For the text-containing cell, return its midpoint in (X, Y) coordinate format. 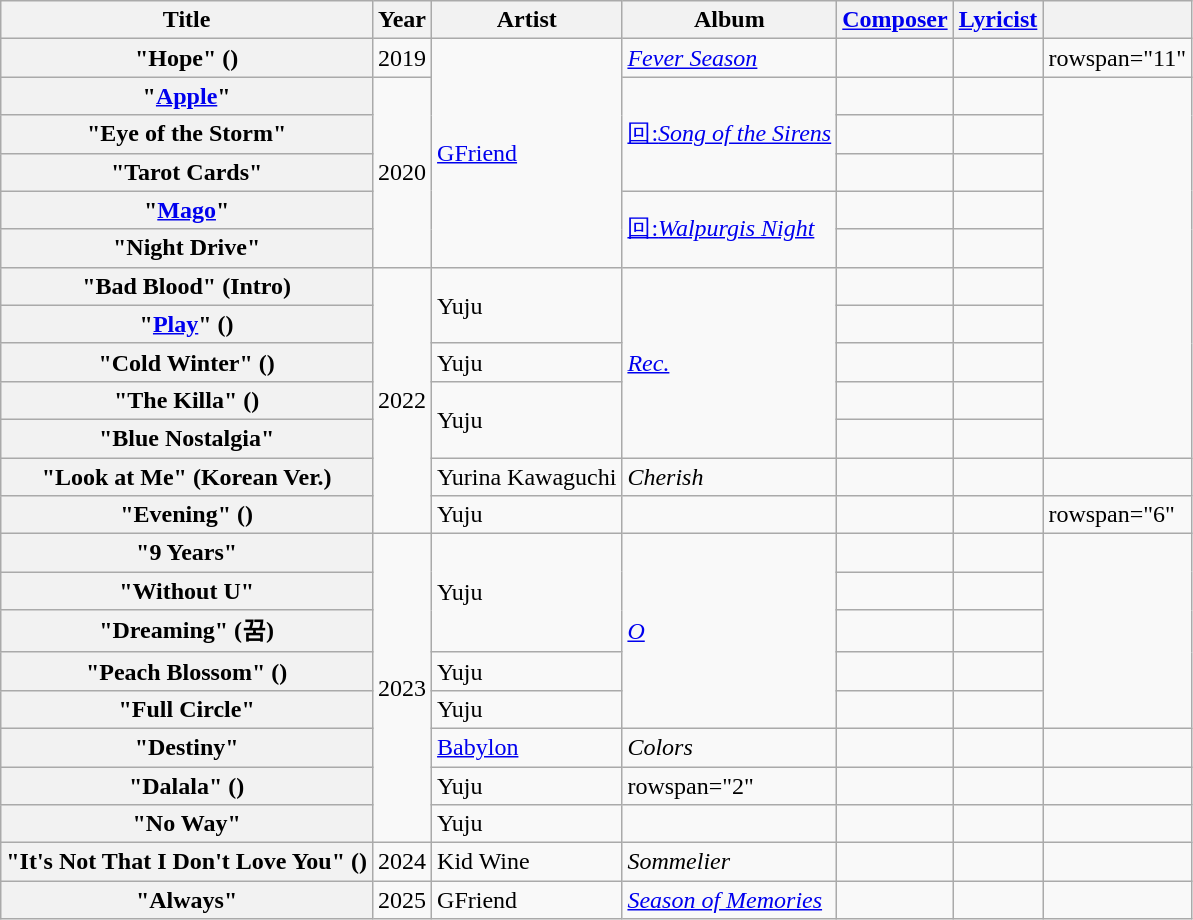
"Dreaming" (꿈) (187, 632)
"Night Drive" (187, 248)
"Play" () (187, 324)
"Hope" () (187, 58)
Cherish (730, 477)
rowspan="2" (730, 785)
2025 (402, 900)
"It's Not That I Don't Love You" () (187, 862)
"The Killa" () (187, 400)
"Mago" (187, 210)
"Without U" (187, 591)
Composer (895, 20)
"Apple" (187, 96)
"Bad Blood" (Intro) (187, 286)
"Full Circle" (187, 709)
Yurina Kawaguchi (527, 477)
"Always" (187, 900)
Album (730, 20)
"Tarot Cards" (187, 172)
"Blue Nostalgia" (187, 438)
"Look at Me" (Korean Ver.) (187, 477)
2023 (402, 688)
"Cold Winter" () (187, 362)
Title (187, 20)
Rec. (730, 362)
2022 (402, 400)
"No Way" (187, 824)
2020 (402, 172)
rowspan="11" (1118, 58)
Colors (730, 747)
Babylon (527, 747)
Fever Season (730, 58)
O (730, 632)
Lyricist (998, 20)
回:Song of the Sirens (730, 134)
Artist (527, 20)
"Eye of the Storm" (187, 134)
"Destiny" (187, 747)
2019 (402, 58)
"9 Years" (187, 553)
Kid Wine (527, 862)
Sommelier (730, 862)
"Dalala" () (187, 785)
Year (402, 20)
Season of Memories (730, 900)
回:Walpurgis Night (730, 229)
"Evening" () (187, 515)
rowspan="6" (1118, 515)
2024 (402, 862)
"Peach Blossom" () (187, 671)
